For the text-containing cell, return its midpoint in (x, y) coordinate format. 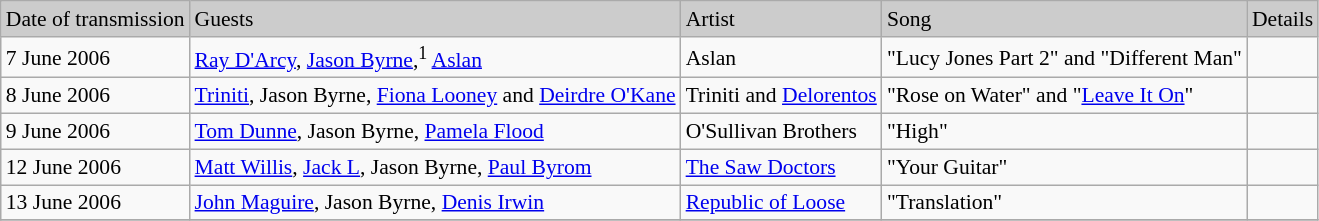
Triniti, Jason Byrne, Fiona Looney and Deirdre O'Kane (436, 96)
Date of transmission (96, 19)
Artist (782, 19)
"Rose on Water" and "Leave It On" (1064, 96)
Guests (436, 19)
O'Sullivan Brothers (782, 132)
John Maguire, Jason Byrne, Denis Irwin (436, 203)
Triniti and Delorentos (782, 96)
12 June 2006 (96, 167)
"Lucy Jones Part 2" and "Different Man" (1064, 58)
Tom Dunne, Jason Byrne, Pamela Flood (436, 132)
9 June 2006 (96, 132)
7 June 2006 (96, 58)
8 June 2006 (96, 96)
Aslan (782, 58)
Republic of Loose (782, 203)
The Saw Doctors (782, 167)
Details (1282, 19)
"High" (1064, 132)
"Translation" (1064, 203)
13 June 2006 (96, 203)
Matt Willis, Jack L, Jason Byrne, Paul Byrom (436, 167)
"Your Guitar" (1064, 167)
Song (1064, 19)
Ray D'Arcy, Jason Byrne,1 Aslan (436, 58)
